Capture the cell that displays the provided text and extract its [x, y] central coordinate. 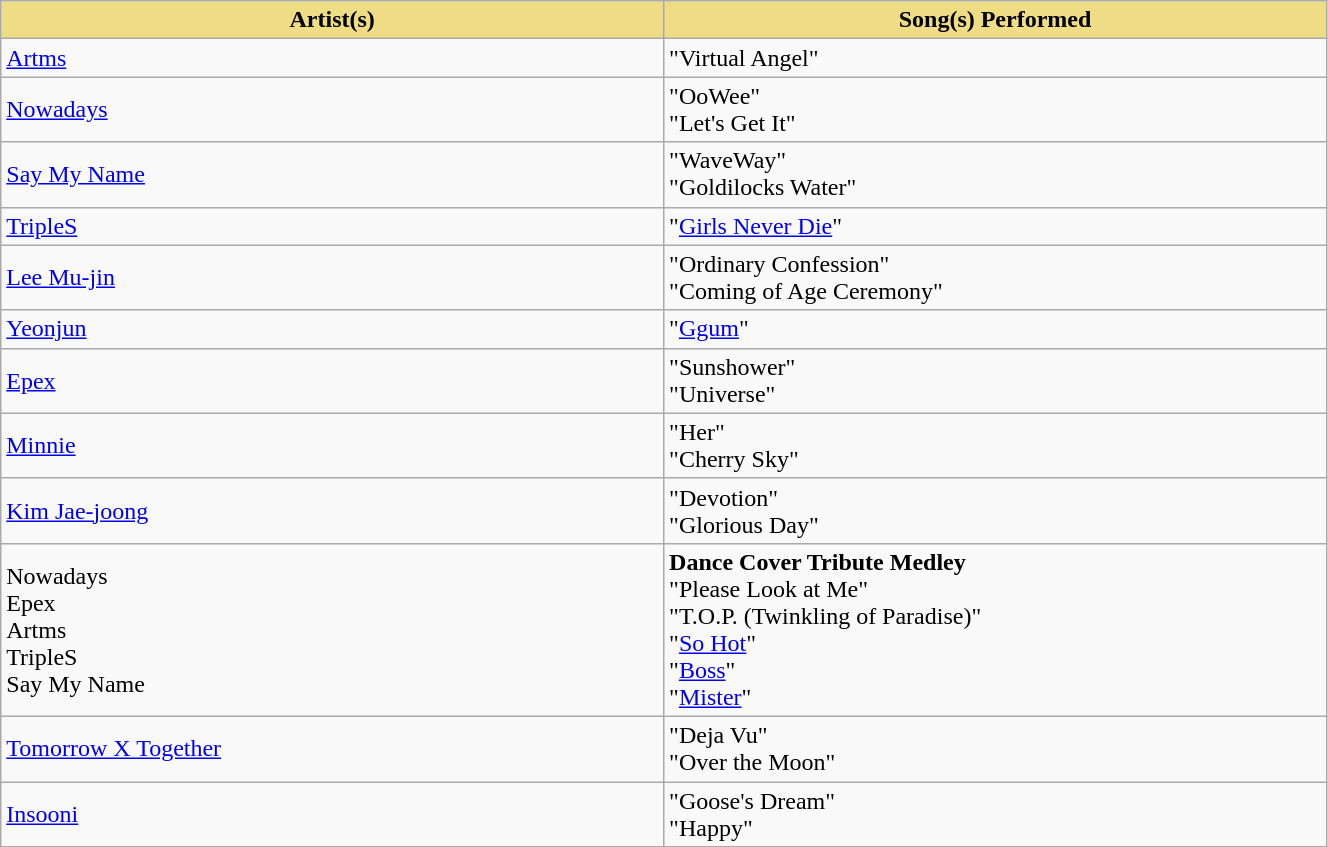
Yeonjun [332, 329]
Tomorrow X Together [332, 748]
Dance Cover Tribute Medley "Please Look at Me" "T.O.P. (Twinkling of Paradise)" "So Hot" "Boss" "Mister" [996, 630]
Kim Jae-joong [332, 510]
"Her" "Cherry Sky" [996, 446]
Minnie [332, 446]
"Virtual Angel" [996, 58]
"Ggum" [996, 329]
Lee Mu-jin [332, 278]
"Devotion" "Glorious Day" [996, 510]
"Sunshower" "Universe" [996, 380]
"OoWee" "Let's Get It" [996, 110]
"Ordinary Confession" "Coming of Age Ceremony" [996, 278]
TripleS [332, 226]
Insooni [332, 814]
"Deja Vu" "Over the Moon" [996, 748]
Nowadays [332, 110]
"Girls Never Die" [996, 226]
Epex [332, 380]
"WaveWay" "Goldilocks Water" [996, 174]
Nowadays Epex Artms TripleS Say My Name [332, 630]
Artist(s) [332, 20]
Song(s) Performed [996, 20]
"Goose's Dream" "Happy" [996, 814]
Artms [332, 58]
Say My Name [332, 174]
